For the text-containing cell, return its midpoint in (x, y) coordinate format. 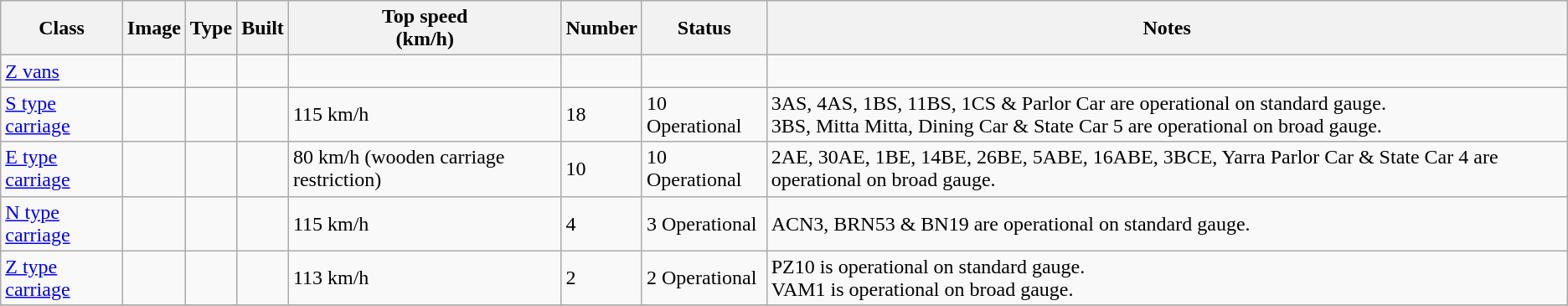
Class (62, 29)
3 Operational (704, 223)
2 Operational (704, 278)
E type carriage (62, 169)
3AS, 4AS, 1BS, 11BS, 1CS & Parlor Car are operational on standard gauge.3BS, Mitta Mitta, Dining Car & State Car 5 are operational on broad gauge. (1167, 114)
Number (601, 29)
ACN3, BRN53 & BN19 are operational on standard gauge. (1167, 223)
PZ10 is operational on standard gauge.VAM1 is operational on broad gauge. (1167, 278)
Type (211, 29)
Built (263, 29)
18 (601, 114)
Z vans (62, 71)
80 km/h (wooden carriage restriction) (425, 169)
N type carriage (62, 223)
2 (601, 278)
Notes (1167, 29)
Z type carriage (62, 278)
10 (601, 169)
2AE, 30AE, 1BE, 14BE, 26BE, 5ABE, 16ABE, 3BCE, Yarra Parlor Car & State Car 4 are operational on broad gauge. (1167, 169)
113 km/h (425, 278)
Status (704, 29)
4 (601, 223)
Image (154, 29)
S type carriage (62, 114)
Top speed(km/h) (425, 29)
